Scan for the cell matching the given text and deliver its [X, Y] coordinate at center. 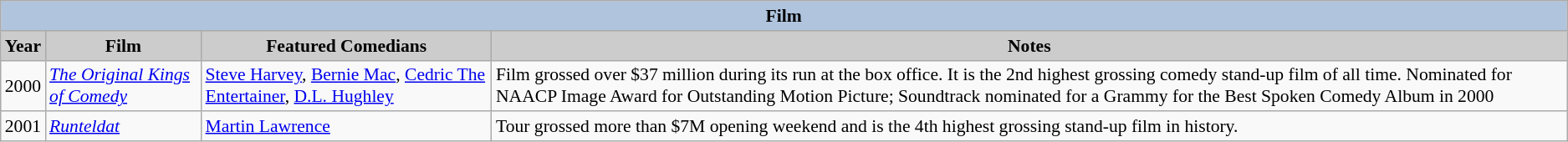
Featured Comedians [346, 46]
The Original Kings of Comedy [123, 85]
2001 [23, 127]
Martin Lawrence [346, 127]
2000 [23, 85]
Notes [1029, 46]
Runteldat [123, 127]
Tour grossed more than $7M opening weekend and is the 4th highest grossing stand-up film in history. [1029, 127]
Year [23, 46]
Steve Harvey, Bernie Mac, Cedric The Entertainer, D.L. Hughley [346, 85]
